Scan for the cell matching the given text and deliver its [X, Y] coordinate at center. 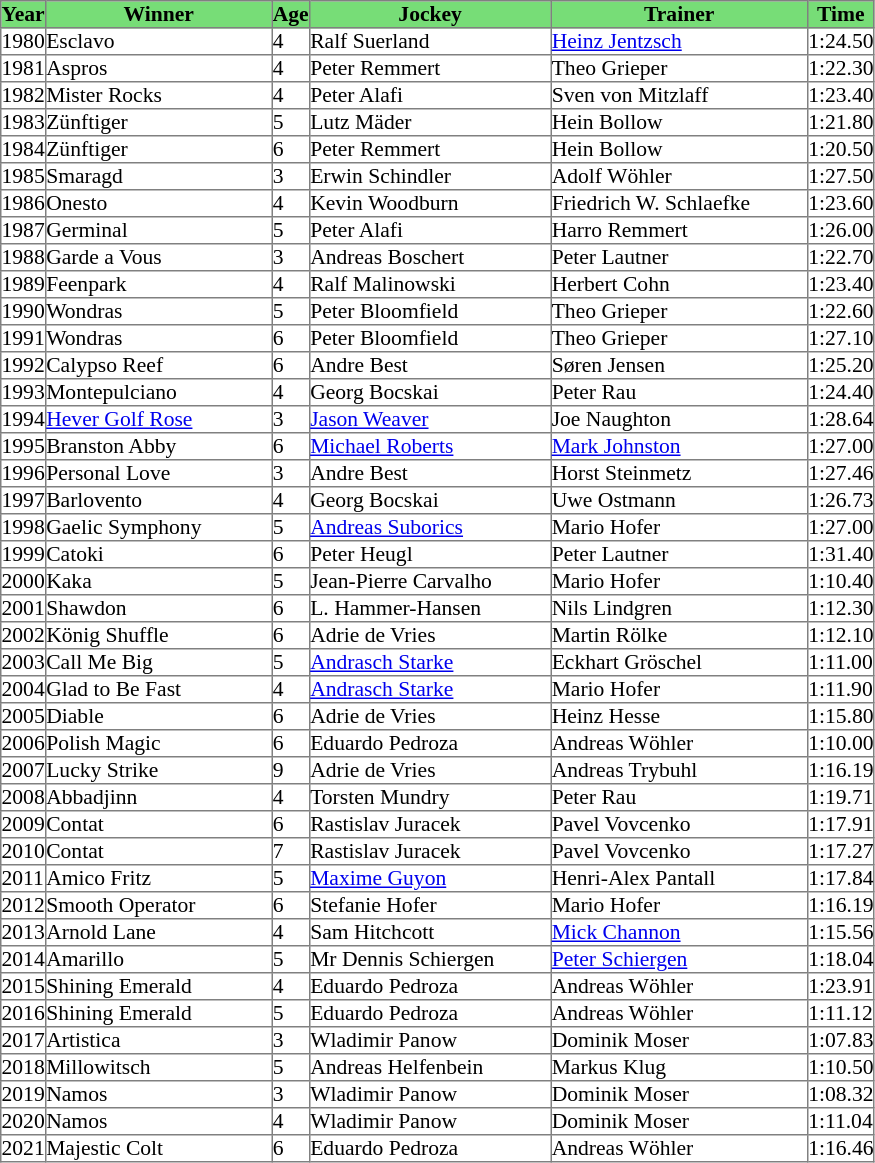
1:21.80 [840, 122]
Lucky Strike [158, 770]
Amarillo [158, 960]
2001 [24, 608]
1:23.60 [840, 204]
1:11.00 [840, 662]
1992 [24, 366]
Polish Magic [158, 744]
2010 [24, 852]
Smooth Operator [158, 906]
Abbadjinn [158, 798]
Montepulciano [158, 392]
Catoki [158, 554]
1:10.50 [840, 1068]
1:11.04 [840, 1122]
1985 [24, 176]
Artistica [158, 1040]
Peter Heugl [430, 554]
Maxime Guyon [430, 878]
2008 [24, 798]
Henri-Alex Pantall [679, 878]
Time [840, 14]
Joe Naughton [679, 420]
Aspros [158, 68]
2007 [24, 770]
Andreas Trybuhl [679, 770]
Eckhart Gröschel [679, 662]
2002 [24, 636]
Shawdon [158, 608]
Sam Hitchcott [430, 932]
Heinz Jentzsch [679, 42]
Hever Golf Rose [158, 420]
1984 [24, 150]
Andreas Boschert [430, 258]
2012 [24, 906]
1:15.80 [840, 716]
Personal Love [158, 474]
2021 [24, 1148]
Age [290, 14]
Ralf Suerland [430, 42]
Adolf Wöhler [679, 176]
Mark Johnston [679, 446]
Diable [158, 716]
1:08.32 [840, 1094]
Jean-Pierre Carvalho [430, 582]
2003 [24, 662]
2011 [24, 878]
1987 [24, 230]
Nils Lindgren [679, 608]
Gaelic Symphony [158, 528]
1988 [24, 258]
1:10.00 [840, 744]
Peter Schiergen [679, 960]
1:22.60 [840, 312]
1:25.20 [840, 366]
1986 [24, 204]
Andreas Suborics [430, 528]
1:27.10 [840, 338]
2009 [24, 824]
Year [24, 14]
Onesto [158, 204]
1:20.50 [840, 150]
Andreas Helfenbein [430, 1068]
1:26.00 [840, 230]
1:26.73 [840, 500]
2014 [24, 960]
7 [290, 852]
1:22.30 [840, 68]
Smaragd [158, 176]
Mr Dennis Schiergen [430, 960]
Martin Rölke [679, 636]
Jockey [430, 14]
Trainer [679, 14]
1997 [24, 500]
1989 [24, 284]
2013 [24, 932]
1:18.04 [840, 960]
Amico Fritz [158, 878]
1:22.70 [840, 258]
2005 [24, 716]
1:17.84 [840, 878]
1:23.91 [840, 986]
1:07.83 [840, 1040]
Sven von Mitzlaff [679, 96]
1:10.40 [840, 582]
1993 [24, 392]
1:15.56 [840, 932]
Markus Klug [679, 1068]
1:27.46 [840, 474]
1:16.46 [840, 1148]
König Shuffle [158, 636]
Friedrich W. Schlaefke [679, 204]
1:28.64 [840, 420]
Ralf Malinowski [430, 284]
9 [290, 770]
1980 [24, 42]
Arnold Lane [158, 932]
Horst Steinmetz [679, 474]
2018 [24, 1068]
1982 [24, 96]
Esclavo [158, 42]
2020 [24, 1122]
Glad to Be Fast [158, 690]
1:12.30 [840, 608]
Millowitsch [158, 1068]
Harro Remmert [679, 230]
Kaka [158, 582]
Germinal [158, 230]
1990 [24, 312]
Kevin Woodburn [430, 204]
1:27.50 [840, 176]
Michael Roberts [430, 446]
Herbert Cohn [679, 284]
L. Hammer-Hansen [430, 608]
Stefanie Hofer [430, 906]
Søren Jensen [679, 366]
1:17.91 [840, 824]
1995 [24, 446]
1:31.40 [840, 554]
1983 [24, 122]
Call Me Big [158, 662]
Lutz Mäder [430, 122]
Uwe Ostmann [679, 500]
2004 [24, 690]
2016 [24, 1014]
Jason Weaver [430, 420]
Winner [158, 14]
1999 [24, 554]
1998 [24, 528]
Calypso Reef [158, 366]
Mister Rocks [158, 96]
1996 [24, 474]
1981 [24, 68]
1:17.27 [840, 852]
2015 [24, 986]
1991 [24, 338]
2006 [24, 744]
1:11.12 [840, 1014]
Majestic Colt [158, 1148]
2019 [24, 1094]
1:19.71 [840, 798]
Barlovento [158, 500]
Branston Abby [158, 446]
Mick Channon [679, 932]
1:24.50 [840, 42]
1:12.10 [840, 636]
2017 [24, 1040]
Torsten Mundry [430, 798]
Erwin Schindler [430, 176]
Feenpark [158, 284]
1:24.40 [840, 392]
Heinz Hesse [679, 716]
1994 [24, 420]
Garde a Vous [158, 258]
1:11.90 [840, 690]
2000 [24, 582]
